Determine the [x, y] coordinate at the center of the cell enclosing the given text.  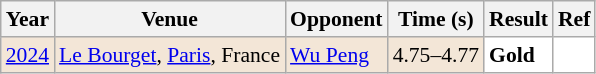
Le Bourget, Paris, France [170, 55]
Year [28, 19]
Opponent [336, 19]
2024 [28, 55]
Wu Peng [336, 55]
Time (s) [436, 19]
Result [518, 19]
Ref [574, 19]
Gold [518, 55]
Venue [170, 19]
4.75–4.77 [436, 55]
